Extract the [x, y] coordinate from the center of the cell holding the provided text.  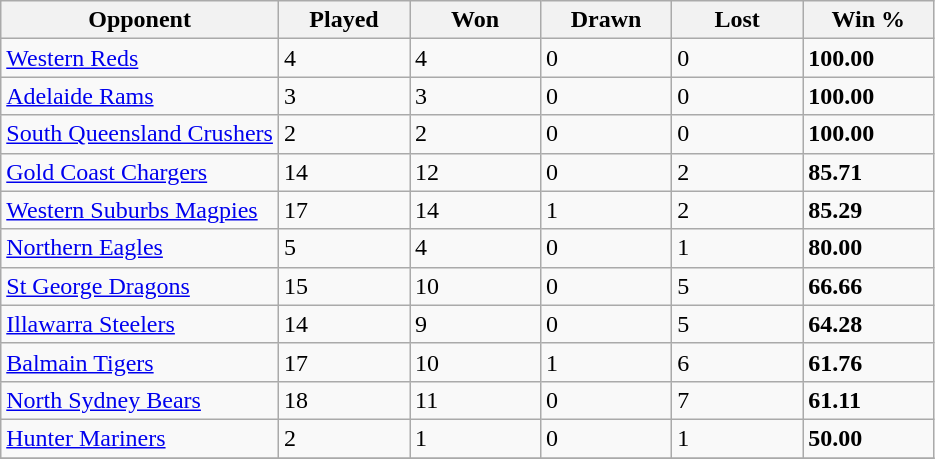
12 [476, 172]
St George Dragons [140, 286]
Adelaide Rams [140, 96]
18 [344, 400]
North Sydney Bears [140, 400]
Won [476, 20]
7 [738, 400]
South Queensland Crushers [140, 134]
66.66 [868, 286]
Drawn [606, 20]
9 [476, 324]
Gold Coast Chargers [140, 172]
Hunter Mariners [140, 438]
61.76 [868, 362]
6 [738, 362]
61.11 [868, 400]
15 [344, 286]
85.29 [868, 210]
Opponent [140, 20]
Win % [868, 20]
Illawarra Steelers [140, 324]
Western Suburbs Magpies [140, 210]
85.71 [868, 172]
11 [476, 400]
Lost [738, 20]
Played [344, 20]
50.00 [868, 438]
Western Reds [140, 58]
64.28 [868, 324]
80.00 [868, 248]
Northern Eagles [140, 248]
Balmain Tigers [140, 362]
